Locate the cell with the specified text and output its [x, y] center coordinate. 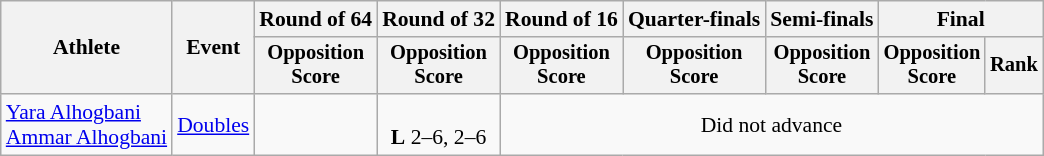
Yara AlhogbaniAmmar Alhogbani [86, 124]
L 2–6, 2–6 [438, 124]
Round of 16 [562, 19]
Quarter-finals [694, 19]
Doubles [213, 124]
Semi-finals [822, 19]
Round of 64 [316, 19]
Athlete [86, 48]
Did not advance [772, 124]
Event [213, 48]
Rank [1014, 66]
Round of 32 [438, 19]
Final [961, 19]
